Return the [X, Y] coordinate for the center point of the cell that contains the specified text.  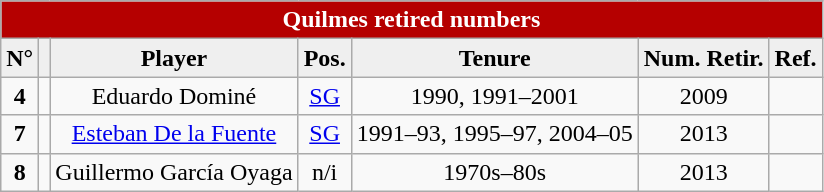
4 [20, 96]
1970s–80s [494, 172]
Tenure [494, 58]
2009 [704, 96]
n/i [324, 172]
Eduardo Dominé [174, 96]
N° [20, 58]
Pos. [324, 58]
Player [174, 58]
8 [20, 172]
Esteban De la Fuente [174, 134]
Ref. [796, 58]
7 [20, 134]
Guillermo García Oyaga [174, 172]
1991–93, 1995–97, 2004–05 [494, 134]
Num. Retir. [704, 58]
Quilmes retired numbers [412, 20]
1990, 1991–2001 [494, 96]
